Determine the [X, Y] coordinate at the center of the cell enclosing the given text.  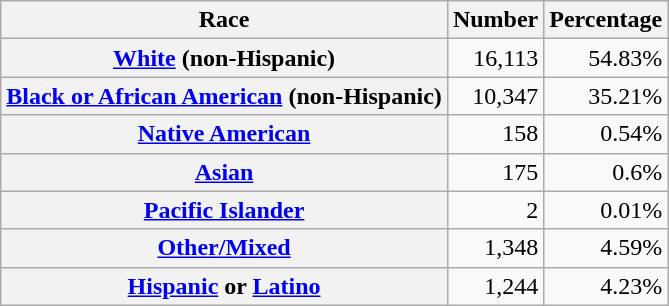
0.6% [606, 172]
54.83% [606, 58]
Asian [224, 172]
White (non-Hispanic) [224, 58]
10,347 [495, 96]
1,244 [495, 286]
Other/Mixed [224, 248]
1,348 [495, 248]
Hispanic or Latino [224, 286]
Race [224, 20]
16,113 [495, 58]
Black or African American (non-Hispanic) [224, 96]
Native American [224, 134]
Percentage [606, 20]
0.54% [606, 134]
4.23% [606, 286]
175 [495, 172]
35.21% [606, 96]
0.01% [606, 210]
Pacific Islander [224, 210]
Number [495, 20]
2 [495, 210]
4.59% [606, 248]
158 [495, 134]
